For the text-containing cell, return its midpoint in [X, Y] coordinate format. 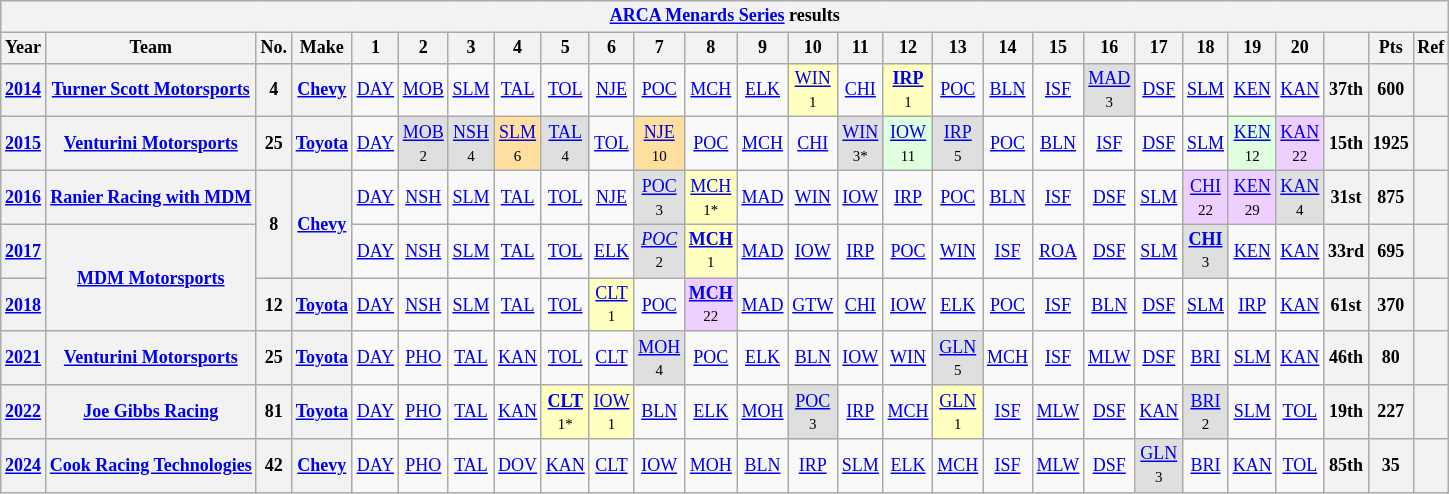
KAN22 [1300, 144]
Pts [1390, 48]
KEN29 [1252, 197]
IRP5 [958, 144]
20 [1300, 48]
CLT1* [565, 412]
2015 [24, 144]
Team [150, 48]
9 [762, 48]
No. [274, 48]
NSH4 [471, 144]
13 [958, 48]
227 [1390, 412]
NJE10 [660, 144]
14 [1008, 48]
2014 [24, 90]
7 [660, 48]
16 [1110, 48]
Ranier Racing with MDM [150, 197]
WIN1 [813, 90]
1925 [1390, 144]
IRP1 [908, 90]
2021 [24, 358]
MDM Motorsports [150, 278]
46th [1346, 358]
Make [322, 48]
600 [1390, 90]
MOB2 [423, 144]
WIN3* [861, 144]
85th [1346, 466]
Turner Scott Motorsports [150, 90]
6 [612, 48]
18 [1206, 48]
BRI2 [1206, 412]
19th [1346, 412]
ARCA Menards Series results [725, 16]
2016 [24, 197]
33rd [1346, 251]
80 [1390, 358]
TAL4 [565, 144]
17 [1159, 48]
61st [1346, 305]
IOW11 [908, 144]
Year [24, 48]
Ref [1431, 48]
11 [861, 48]
15th [1346, 144]
2 [423, 48]
GLN5 [958, 358]
370 [1390, 305]
CHI22 [1206, 197]
ROA [1058, 251]
IOW1 [612, 412]
15 [1058, 48]
POC2 [660, 251]
MOH4 [660, 358]
CLT1 [612, 305]
MCH22 [710, 305]
875 [1390, 197]
37th [1346, 90]
MAD3 [1110, 90]
35 [1390, 466]
CHI3 [1206, 251]
81 [274, 412]
MCH1 [710, 251]
SLM6 [518, 144]
2017 [24, 251]
1 [375, 48]
19 [1252, 48]
KEN12 [1252, 144]
3 [471, 48]
MCH1* [710, 197]
Cook Racing Technologies [150, 466]
2022 [24, 412]
2018 [24, 305]
GLN1 [958, 412]
GTW [813, 305]
GLN3 [1159, 466]
2024 [24, 466]
KAN4 [1300, 197]
42 [274, 466]
10 [813, 48]
695 [1390, 251]
MOB [423, 90]
Joe Gibbs Racing [150, 412]
31st [1346, 197]
DOV [518, 466]
5 [565, 48]
